Locate the cell with the specified text and output its [X, Y] center coordinate. 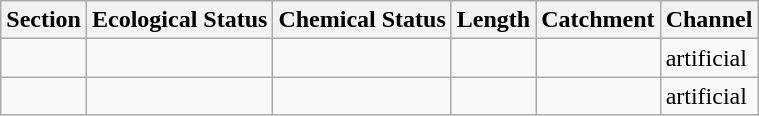
Chemical Status [362, 20]
Ecological Status [179, 20]
Length [493, 20]
Section [44, 20]
Channel [709, 20]
Catchment [598, 20]
